Identify which cell holds the provided text, then report its [X, Y] central coordinate. 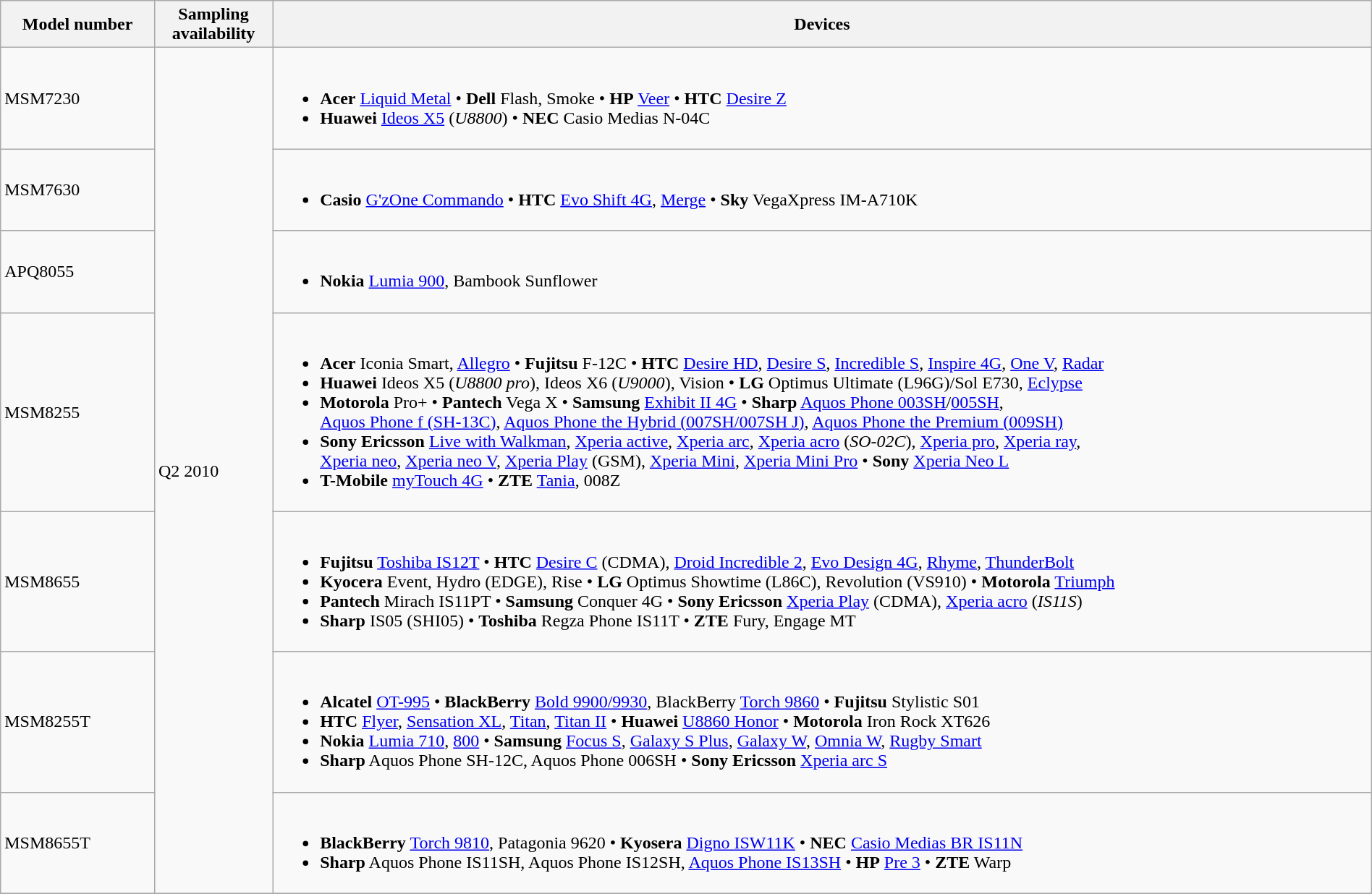
Q2 2010 [213, 470]
Model number [78, 25]
Samplingavailability [213, 25]
APQ8055 [78, 272]
MSM8255 [78, 412]
Acer Liquid Metal • Dell Flash, Smoke • HP Veer • HTC Desire ZHuawei Ideos X5 (U8800) • NEC Casio Medias N-04C [822, 98]
MSM7630 [78, 190]
MSM8655 [78, 582]
Devices [822, 25]
Casio G'zOne Commando • HTC Evo Shift 4G, Merge • Sky VegaXpress IM-A710K [822, 190]
MSM8655T [78, 843]
MSM8255T [78, 722]
Nokia Lumia 900, Bambook Sunflower [822, 272]
MSM7230 [78, 98]
